Capture the cell that displays the provided text and extract its [X, Y] central coordinate. 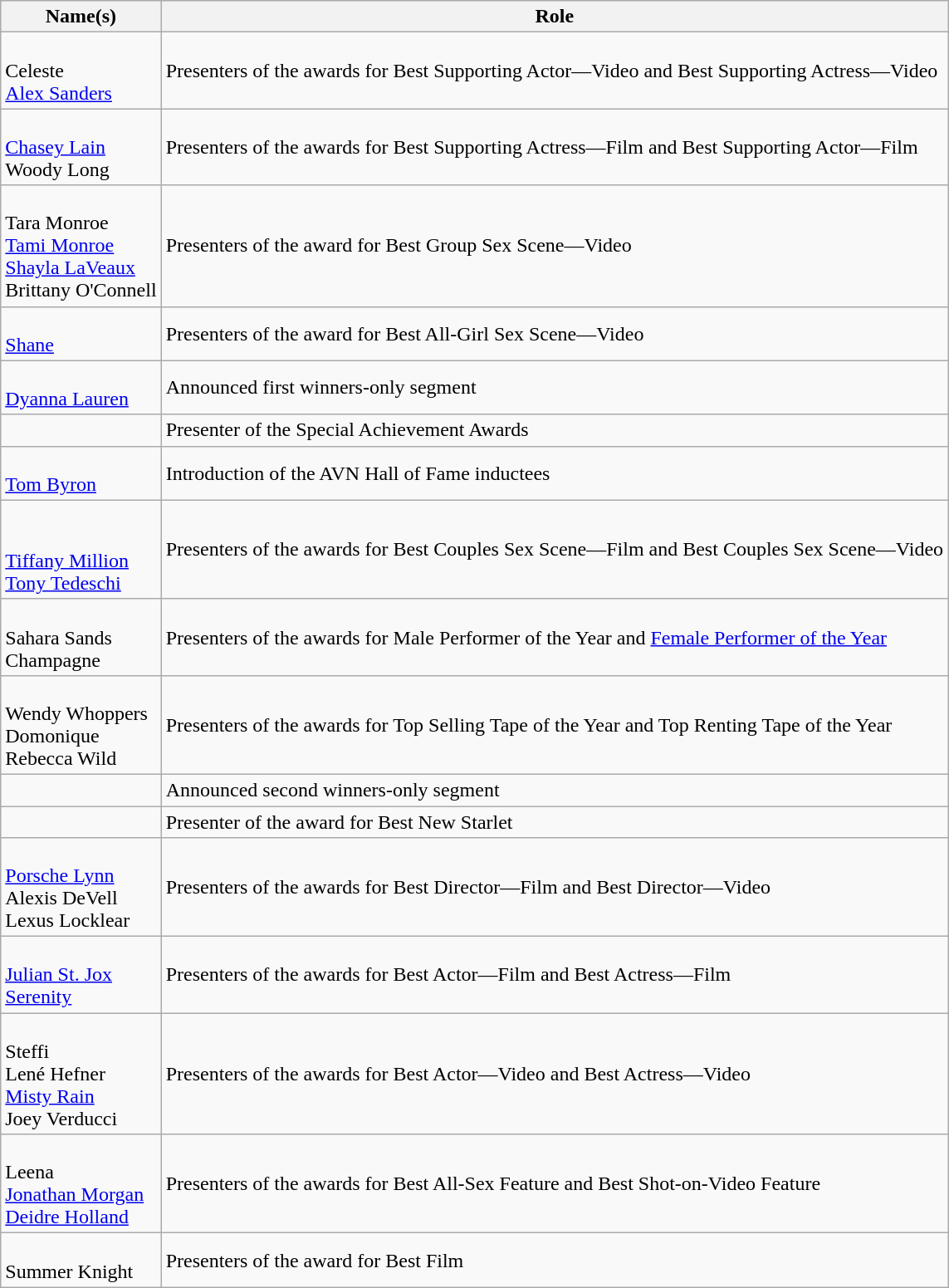
Presenters of the awards for Best Actor—Video and Best Actress—Video [555, 1074]
Presenters of the awards for Best Actor—Film and Best Actress—Film [555, 975]
Porsche LynnAlexis DeVellLexus Locklear [81, 887]
Announced first winners-only segment [555, 387]
Wendy WhoppersDomoniqueRebecca Wild [81, 724]
Presenters of the awards for Best Supporting Actor—Video and Best Supporting Actress—Video [555, 71]
Dyanna Lauren [81, 387]
Summer Knight [81, 1261]
Name(s) [81, 17]
Tara MonroeTami MonroeShayla LaVeauxBrittany O'Connell [81, 246]
Role [555, 17]
Introduction of the AVN Hall of Fame inductees [555, 473]
Presenter of the Special Achievement Awards [555, 430]
CelesteAlex Sanders [81, 71]
Presenter of the award for Best New Starlet [555, 821]
Shane [81, 334]
Presenters of the awards for Top Selling Tape of the Year and Top Renting Tape of the Year [555, 724]
Presenters of the award for Best Group Sex Scene—Video [555, 246]
Presenters of the award for Best All-Girl Sex Scene—Video [555, 334]
Presenters of the award for Best Film [555, 1261]
LeenaJonathan MorganDeidre Holland [81, 1184]
Julian St. JoxSerenity [81, 975]
Sahara SandsChampagne [81, 637]
Presenters of the awards for Best Couples Sex Scene—Film and Best Couples Sex Scene—Video [555, 550]
SteffiLené HefnerMisty RainJoey Verducci [81, 1074]
Presenters of the awards for Best Supporting Actress—Film and Best Supporting Actor—Film [555, 147]
Tom Byron [81, 473]
Presenters of the awards for Best All-Sex Feature and Best Shot-on-Video Feature [555, 1184]
Presenters of the awards for Male Performer of the Year and Female Performer of the Year [555, 637]
Presenters of the awards for Best Director—Film and Best Director—Video [555, 887]
Chasey LainWoody Long [81, 147]
Announced second winners-only segment [555, 790]
Tiffany MillionTony Tedeschi [81, 550]
